For the text-containing cell, return its midpoint in [X, Y] coordinate format. 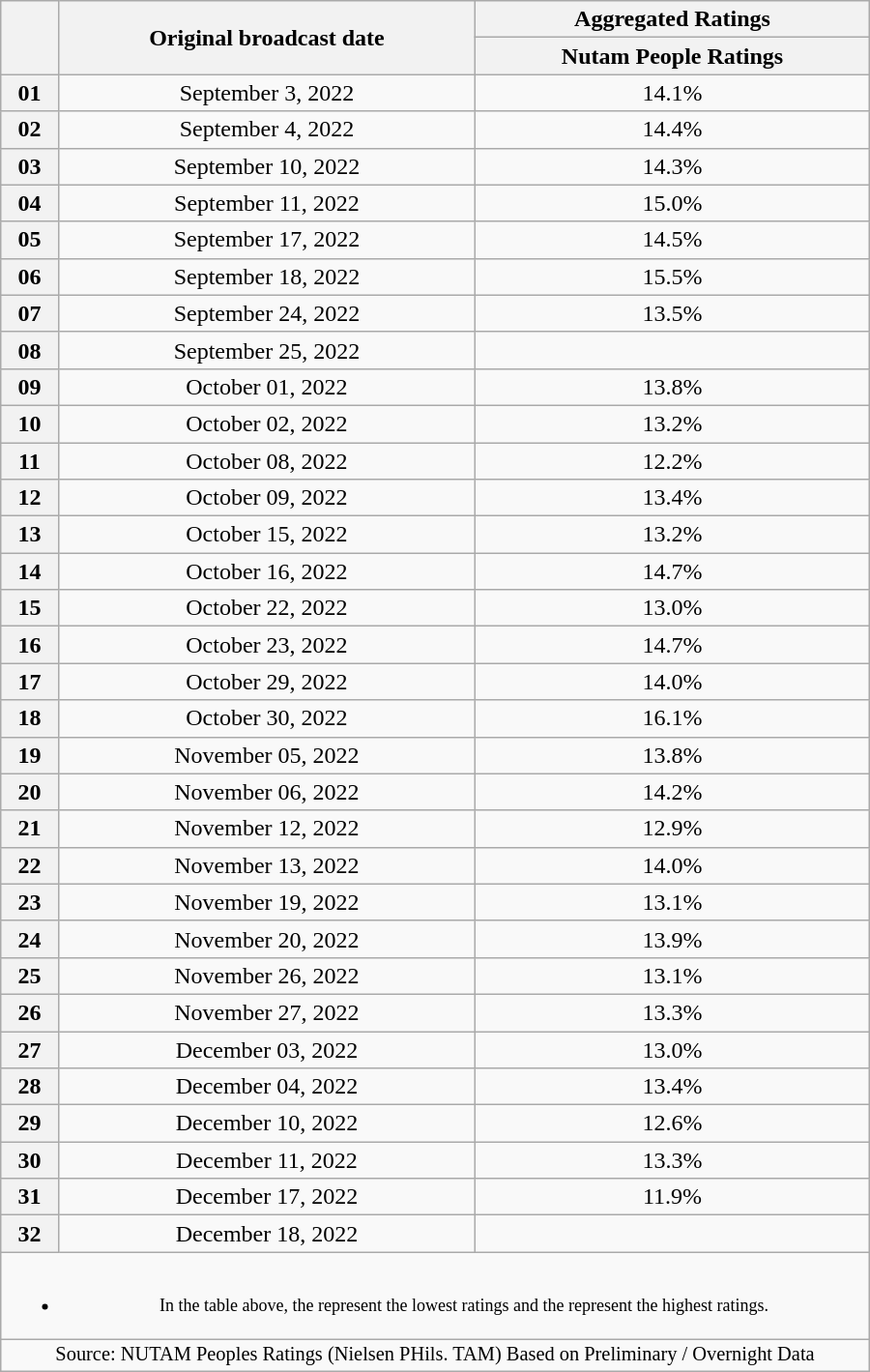
15.5% [673, 277]
December 18, 2022 [267, 1234]
29 [29, 1124]
14.2% [673, 792]
07 [29, 313]
09 [29, 387]
December 04, 2022 [267, 1087]
Nutam People Ratings [673, 56]
September 24, 2022 [267, 313]
November 12, 2022 [267, 829]
October 09, 2022 [267, 498]
December 11, 2022 [267, 1160]
23 [29, 902]
October 15, 2022 [267, 535]
11 [29, 461]
December 17, 2022 [267, 1197]
22 [29, 865]
October 08, 2022 [267, 461]
28 [29, 1087]
October 02, 2022 [267, 423]
15.0% [673, 203]
27 [29, 1049]
Source: NUTAM Peoples Ratings (Nielsen PHils. TAM) Based on Preliminary / Overnight Data [435, 1356]
25 [29, 976]
November 19, 2022 [267, 902]
Aggregated Ratings [673, 19]
06 [29, 277]
02 [29, 130]
15 [29, 608]
16 [29, 645]
September 10, 2022 [267, 166]
13.5% [673, 313]
12 [29, 498]
12.6% [673, 1124]
12.2% [673, 461]
04 [29, 203]
10 [29, 423]
05 [29, 240]
18 [29, 718]
November 20, 2022 [267, 939]
Original broadcast date [267, 38]
October 16, 2022 [267, 571]
13.9% [673, 939]
08 [29, 350]
October 23, 2022 [267, 645]
01 [29, 93]
03 [29, 166]
14.5% [673, 240]
November 05, 2022 [267, 755]
24 [29, 939]
December 10, 2022 [267, 1124]
11.9% [673, 1197]
21 [29, 829]
20 [29, 792]
October 22, 2022 [267, 608]
14.1% [673, 93]
In the table above, the represent the lowest ratings and the represent the highest ratings. [435, 1296]
November 27, 2022 [267, 1012]
November 06, 2022 [267, 792]
32 [29, 1234]
12.9% [673, 829]
17 [29, 682]
September 18, 2022 [267, 277]
October 01, 2022 [267, 387]
31 [29, 1197]
December 03, 2022 [267, 1049]
September 25, 2022 [267, 350]
13 [29, 535]
September 4, 2022 [267, 130]
26 [29, 1012]
October 29, 2022 [267, 682]
September 17, 2022 [267, 240]
16.1% [673, 718]
19 [29, 755]
November 26, 2022 [267, 976]
September 3, 2022 [267, 93]
14.3% [673, 166]
October 30, 2022 [267, 718]
September 11, 2022 [267, 203]
November 13, 2022 [267, 865]
30 [29, 1160]
14.4% [673, 130]
14 [29, 571]
